Detect which cell encompasses the target text, then output its (x, y) center coordinate. 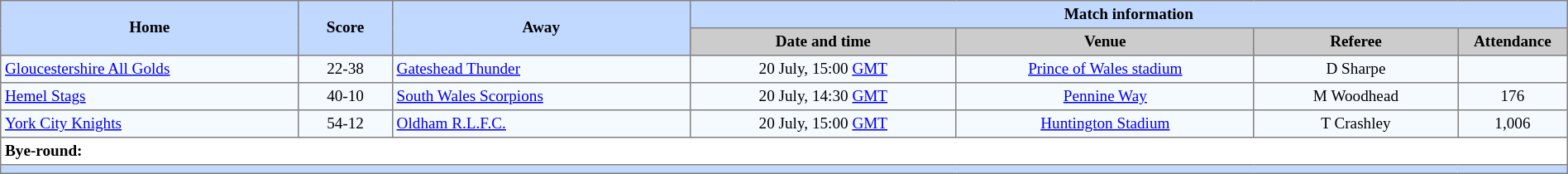
40-10 (346, 96)
20 July, 14:30 GMT (823, 96)
176 (1513, 96)
Referee (1355, 41)
Attendance (1513, 41)
Hemel Stags (150, 96)
Score (346, 28)
Date and time (823, 41)
T Crashley (1355, 124)
York City Knights (150, 124)
Prince of Wales stadium (1105, 70)
South Wales Scorpions (541, 96)
Pennine Way (1105, 96)
Gloucestershire All Golds (150, 70)
Oldham R.L.F.C. (541, 124)
Home (150, 28)
22-38 (346, 70)
Huntington Stadium (1105, 124)
Venue (1105, 41)
Away (541, 28)
54-12 (346, 124)
Bye-round: (784, 151)
D Sharpe (1355, 70)
1,006 (1513, 124)
M Woodhead (1355, 96)
Gateshead Thunder (541, 70)
Match information (1128, 15)
